Pinpoint the cell where the given text exists, returning its [x, y] midpoint coordinate. 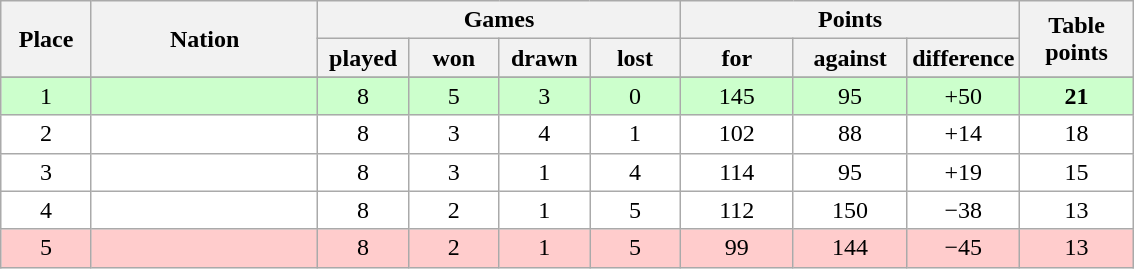
Games [499, 20]
Points [850, 20]
lost [636, 58]
0 [636, 96]
−45 [964, 248]
102 [736, 134]
21 [1076, 96]
150 [850, 210]
Nation [204, 39]
drawn [544, 58]
114 [736, 172]
against [850, 58]
Tablepoints [1076, 39]
Place [46, 39]
+14 [964, 134]
99 [736, 248]
18 [1076, 134]
−38 [964, 210]
+50 [964, 96]
88 [850, 134]
15 [1076, 172]
for [736, 58]
won [454, 58]
difference [964, 58]
144 [850, 248]
+19 [964, 172]
played [364, 58]
145 [736, 96]
112 [736, 210]
